Output the (x, y) coordinate of the center of the cell containing the given text.  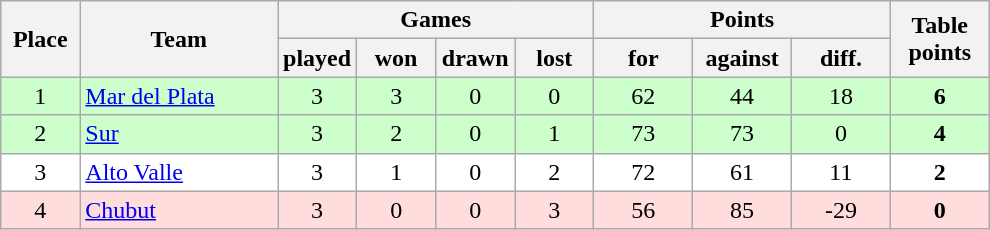
against (742, 58)
Chubut (179, 210)
61 (742, 172)
Mar del Plata (179, 96)
44 (742, 96)
Place (40, 39)
Tablepoints (940, 39)
lost (554, 58)
diff. (842, 58)
drawn (476, 58)
won (396, 58)
62 (644, 96)
18 (842, 96)
Team (179, 39)
11 (842, 172)
Games (436, 20)
Sur (179, 134)
-29 (842, 210)
85 (742, 210)
Alto Valle (179, 172)
for (644, 58)
played (318, 58)
6 (940, 96)
72 (644, 172)
56 (644, 210)
Points (742, 20)
